Locate the cell with the specified text and output its [X, Y] center coordinate. 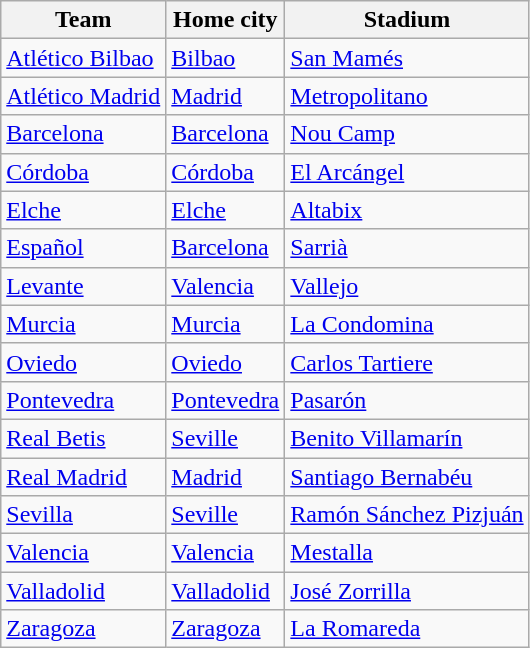
Mestalla [407, 553]
Sarrià [407, 248]
Sevilla [84, 515]
Levante [84, 286]
Santiago Bernabéu [407, 477]
El Arcángel [407, 172]
Vallejo [407, 286]
Bilbao [226, 58]
Atlético Bilbao [84, 58]
Real Madrid [84, 477]
Pasarón [407, 400]
Altabix [407, 210]
Ramón Sánchez Pizjuán [407, 515]
Stadium [407, 20]
Carlos Tartiere [407, 362]
Atlético Madrid [84, 96]
Home city [226, 20]
Español [84, 248]
San Mamés [407, 58]
La Romareda [407, 629]
José Zorrilla [407, 591]
Team [84, 20]
Nou Camp [407, 134]
La Condomina [407, 324]
Real Betis [84, 438]
Metropolitano [407, 96]
Benito Villamarín [407, 438]
